Extract the [x, y] coordinate from the center of the cell holding the provided text.  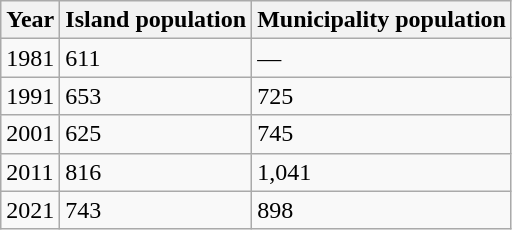
898 [382, 210]
725 [382, 96]
743 [156, 210]
2021 [30, 210]
Year [30, 20]
— [382, 58]
1991 [30, 96]
Island population [156, 20]
816 [156, 172]
745 [382, 134]
Municipality population [382, 20]
611 [156, 58]
1,041 [382, 172]
625 [156, 134]
2001 [30, 134]
2011 [30, 172]
1981 [30, 58]
653 [156, 96]
